Pinpoint the cell where the given text exists, returning its (X, Y) midpoint coordinate. 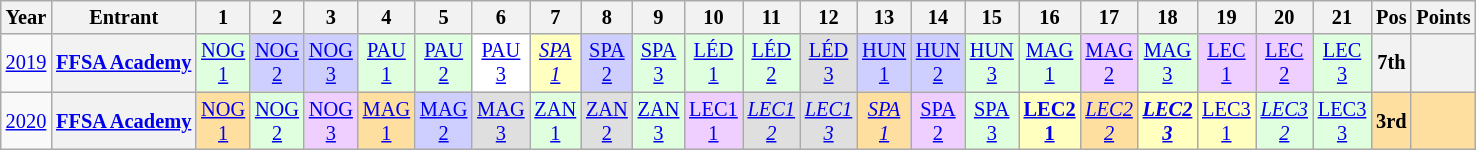
4 (386, 17)
19 (1226, 17)
1 (223, 17)
PAU1 (386, 63)
LEC22 (1108, 121)
7 (556, 17)
LÉD3 (828, 63)
Points (1443, 17)
16 (1050, 17)
PAU2 (444, 63)
11 (772, 17)
LEC33 (1342, 121)
14 (938, 17)
21 (1342, 17)
Entrant (124, 17)
PAU3 (500, 63)
LEC2 (1284, 63)
ZAN3 (659, 121)
12 (828, 17)
2020 (26, 121)
17 (1108, 17)
10 (713, 17)
LÉD2 (772, 63)
3 (331, 17)
20 (1284, 17)
LEC13 (828, 121)
LEC31 (1226, 121)
ZAN1 (556, 121)
LEC11 (713, 121)
7th (1391, 63)
HUN3 (992, 63)
HUN2 (938, 63)
18 (1168, 17)
Pos (1391, 17)
LEC23 (1168, 121)
3rd (1391, 121)
15 (992, 17)
5 (444, 17)
8 (607, 17)
LEC12 (772, 121)
2019 (26, 63)
6 (500, 17)
LEC3 (1342, 63)
Year (26, 17)
ZAN2 (607, 121)
LEC1 (1226, 63)
LEC21 (1050, 121)
LEC32 (1284, 121)
LÉD1 (713, 63)
13 (884, 17)
9 (659, 17)
HUN1 (884, 63)
2 (277, 17)
